Extract the (X, Y) coordinate from the center of the cell holding the provided text.  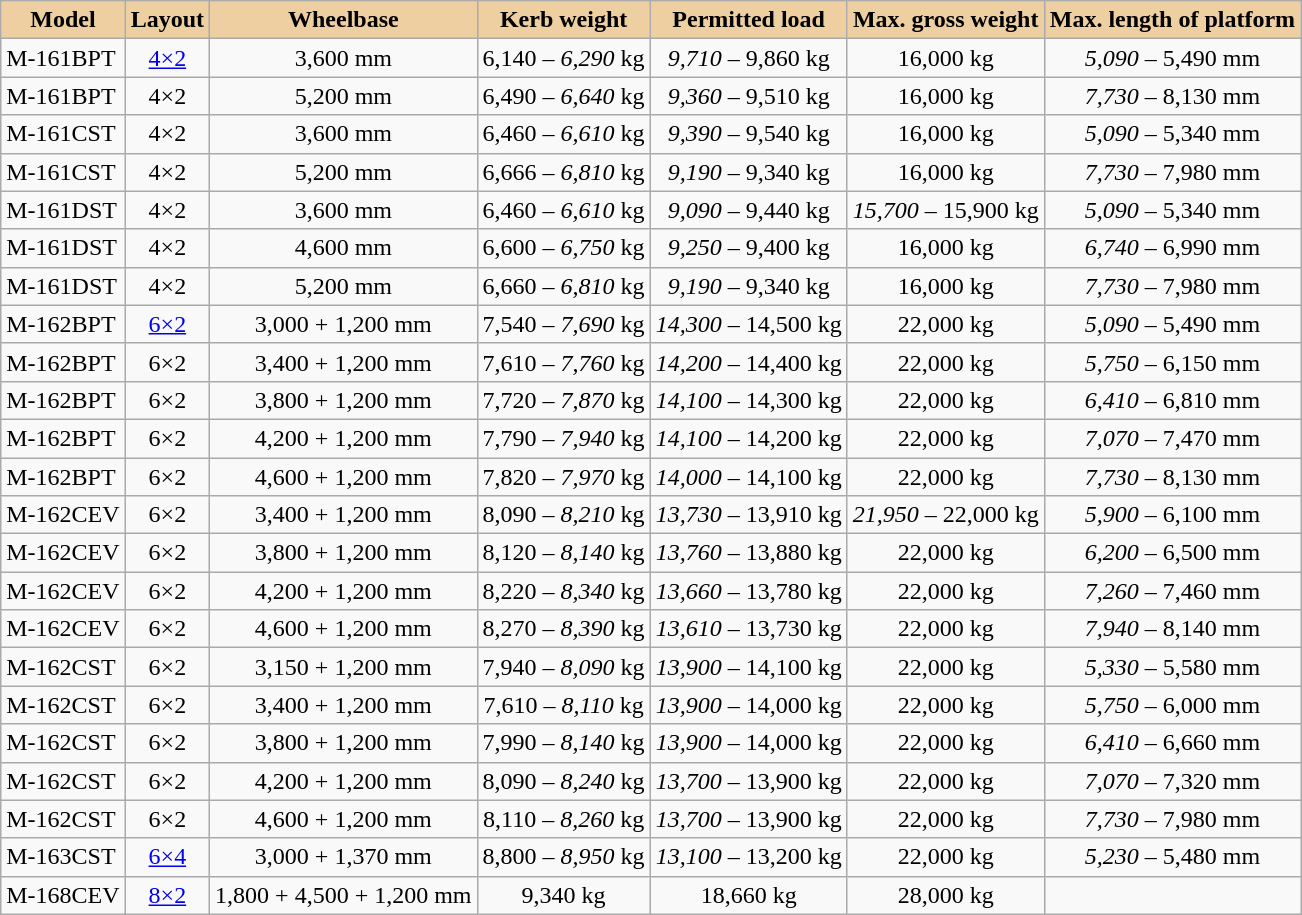
5,230 – 5,480 mm (1172, 857)
5,750 – 6,000 mm (1172, 705)
7,610 – 8,110 kg (564, 705)
7,940 – 8,090 kg (564, 667)
7,070 – 7,470 mm (1172, 438)
6,200 – 6,500 mm (1172, 553)
7,260 – 7,460 mm (1172, 591)
Layout (167, 20)
15,700 – 15,900 kg (946, 210)
6,490 – 6,640 kg (564, 96)
14,100 – 14,300 kg (748, 400)
1,800 + 4,500 + 1,200 mm (344, 895)
6,660 – 6,810 kg (564, 286)
5,900 – 6,100 mm (1172, 515)
3,000 + 1,200 mm (344, 324)
Permitted load (748, 20)
8,220 – 8,340 kg (564, 591)
6,600 – 6,750 kg (564, 248)
14,200 – 14,400 kg (748, 362)
3,000 + 1,370 mm (344, 857)
6,666 – 6,810 kg (564, 172)
18,660 kg (748, 895)
Kerb weight (564, 20)
6,740 – 6,990 mm (1172, 248)
M-168CEV (63, 895)
9,090 – 9,440 kg (748, 210)
6,410 – 6,810 mm (1172, 400)
8×2 (167, 895)
9,390 – 9,540 kg (748, 134)
7,070 – 7,320 mm (1172, 781)
14,000 – 14,100 kg (748, 477)
7,940 – 8,140 mm (1172, 629)
3,150 + 1,200 mm (344, 667)
5,330 – 5,580 mm (1172, 667)
8,270 – 8,390 kg (564, 629)
13,900 – 14,100 kg (748, 667)
Max. length of platform (1172, 20)
6,140 – 6,290 kg (564, 58)
13,730 – 13,910 kg (748, 515)
9,340 kg (564, 895)
8,090 – 8,210 kg (564, 515)
21,950 – 22,000 kg (946, 515)
13,760 – 13,880 kg (748, 553)
7,990 – 8,140 kg (564, 743)
7,540 – 7,690 kg (564, 324)
8,800 – 8,950 kg (564, 857)
6,410 – 6,660 mm (1172, 743)
13,660 – 13,780 kg (748, 591)
8,110 – 8,260 kg (564, 819)
5,750 – 6,150 mm (1172, 362)
M-163CST (63, 857)
6×4 (167, 857)
14,300 – 14,500 kg (748, 324)
Wheelbase (344, 20)
13,610 – 13,730 kg (748, 629)
7,610 – 7,760 kg (564, 362)
8,090 – 8,240 kg (564, 781)
Model (63, 20)
7,790 – 7,940 kg (564, 438)
28,000 kg (946, 895)
7,720 – 7,870 kg (564, 400)
8,120 – 8,140 kg (564, 553)
Max. gross weight (946, 20)
13,100 – 13,200 kg (748, 857)
14,100 – 14,200 kg (748, 438)
9,710 – 9,860 kg (748, 58)
4,600 mm (344, 248)
9,360 – 9,510 kg (748, 96)
7,820 – 7,970 kg (564, 477)
9,250 – 9,400 kg (748, 248)
